Capture the cell that displays the provided text and extract its (x, y) central coordinate. 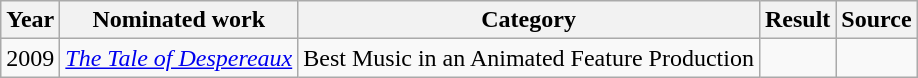
2009 (30, 58)
The Tale of Despereaux (179, 58)
Year (30, 20)
Source (876, 20)
Result (797, 20)
Category (529, 20)
Nominated work (179, 20)
Best Music in an Animated Feature Production (529, 58)
